Pinpoint the cell where the given text exists, returning its [X, Y] midpoint coordinate. 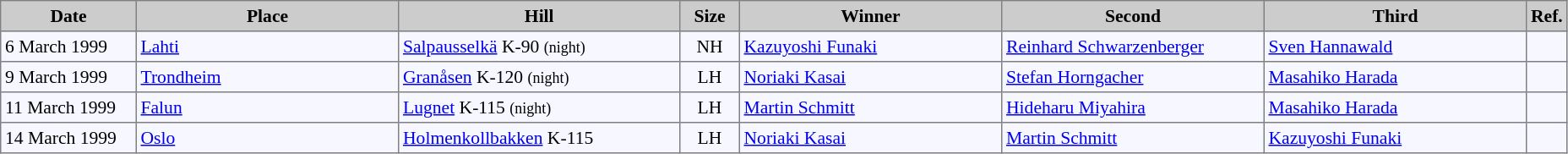
NH [710, 47]
Winner [870, 16]
Lugnet K-115 (night) [539, 107]
Size [710, 16]
Hill [539, 16]
14 March 1999 [68, 138]
Sven Hannawald [1395, 47]
Ref. [1547, 16]
Holmenkollbakken K-115 [539, 138]
Salpausselkä K-90 (night) [539, 47]
Place [267, 16]
Date [68, 16]
Lahti [267, 47]
Stefan Horngacher [1133, 77]
Third [1395, 16]
Falun [267, 107]
Hideharu Miyahira [1133, 107]
Granåsen K-120 (night) [539, 77]
6 March 1999 [68, 47]
Second [1133, 16]
9 March 1999 [68, 77]
Reinhard Schwarzenberger [1133, 47]
Oslo [267, 138]
11 March 1999 [68, 107]
Trondheim [267, 77]
